Return (x, y) of the center of cell containing provided text 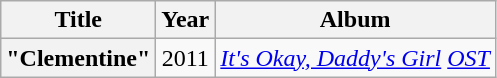
Year (186, 20)
"Clementine" (78, 58)
It's Okay, Daddy's Girl OST (356, 58)
Title (78, 20)
Album (356, 20)
2011 (186, 58)
